Output the (X, Y) coordinate of the center of the cell containing the given text.  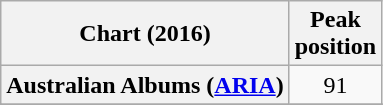
Australian Albums (ARIA) (145, 85)
Peak position (335, 34)
91 (335, 85)
Chart (2016) (145, 34)
